Pinpoint the cell where the given text exists, returning its [X, Y] midpoint coordinate. 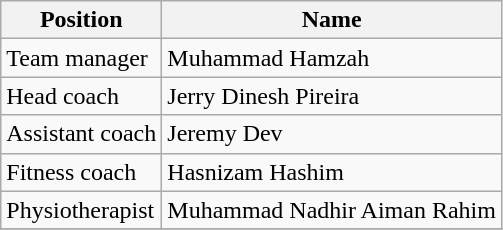
Assistant coach [82, 134]
Position [82, 20]
Name [332, 20]
Jeremy Dev [332, 134]
Physiotherapist [82, 210]
Hasnizam Hashim [332, 172]
Muhammad Nadhir Aiman Rahim [332, 210]
Muhammad Hamzah [332, 58]
Head coach [82, 96]
Jerry Dinesh Pireira [332, 96]
Team manager [82, 58]
Fitness coach [82, 172]
